From the cell containing the given text, extract its center point as [X, Y] coordinate. 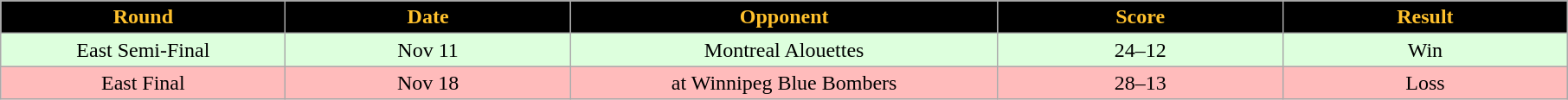
Opponent [784, 17]
East Semi-Final [144, 50]
Nov 18 [427, 83]
Loss [1424, 83]
Win [1424, 50]
24–12 [1141, 50]
28–13 [1141, 83]
Montreal Alouettes [784, 50]
East Final [144, 83]
Score [1141, 17]
Date [427, 17]
Nov 11 [427, 50]
Round [144, 17]
at Winnipeg Blue Bombers [784, 83]
Result [1424, 17]
